For the text-containing cell, return its midpoint in [x, y] coordinate format. 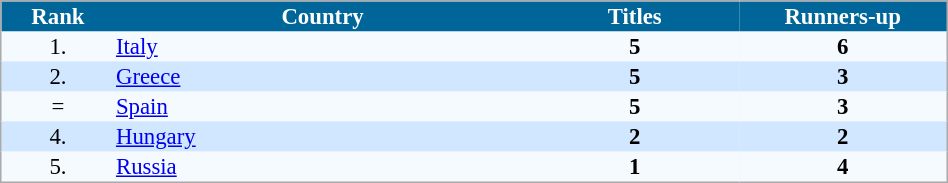
4 [843, 168]
Runners-up [843, 16]
1 [635, 168]
Country [322, 16]
Rank [58, 16]
1. [58, 47]
Spain [322, 107]
Hungary [322, 137]
= [58, 107]
2. [58, 77]
Titles [635, 16]
Greece [322, 77]
Italy [322, 47]
6 [843, 47]
4. [58, 137]
Russia [322, 168]
5. [58, 168]
